Detect which cell encompasses the target text, then output its (x, y) center coordinate. 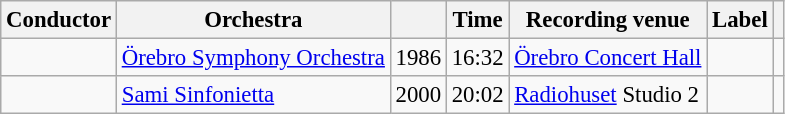
2000 (418, 95)
Örebro Concert Hall (608, 58)
20:02 (478, 95)
16:32 (478, 58)
Conductor (59, 20)
Radiohuset Studio 2 (608, 95)
Time (478, 20)
1986 (418, 58)
Label (740, 20)
Örebro Symphony Orchestra (253, 58)
Recording venue (608, 20)
Sami Sinfonietta (253, 95)
Orchestra (253, 20)
